Scan for the cell matching the given text and deliver its [x, y] coordinate at center. 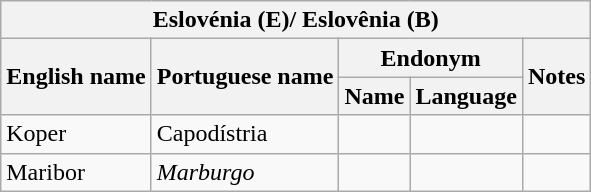
Koper [76, 134]
English name [76, 77]
Eslovénia (E)/ Eslovênia (B) [296, 20]
Maribor [76, 172]
Marburgo [245, 172]
Portuguese name [245, 77]
Language [466, 96]
Capodístria [245, 134]
Endonym [430, 58]
Notes [556, 77]
Name [374, 96]
